Determine the [X, Y] coordinate at the center of the cell enclosing the given text.  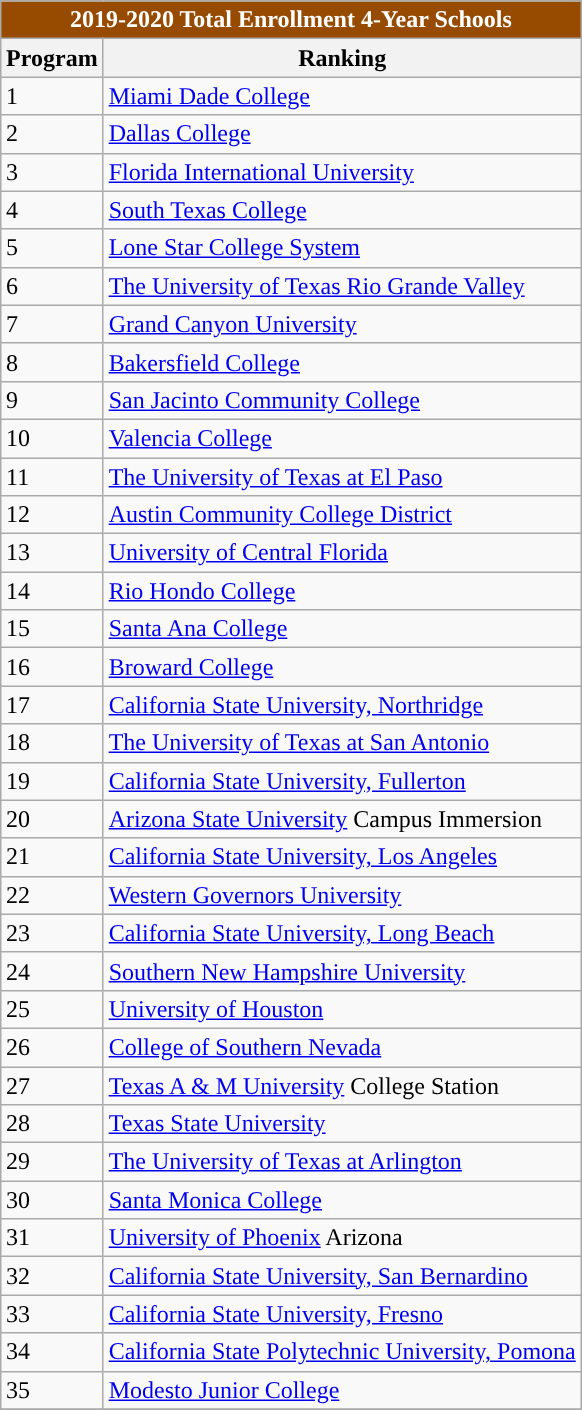
30 [52, 1200]
8 [52, 362]
17 [52, 705]
The University of Texas Rio Grande Valley [342, 286]
The University of Texas at El Paso [342, 477]
The University of Texas at Arlington [342, 1162]
14 [52, 591]
Western Governors University [342, 895]
California State University, Fresno [342, 1314]
Miami Dade College [342, 96]
Lone Star College System [342, 248]
10 [52, 438]
Broward College [342, 667]
California State University, Long Beach [342, 933]
Ranking [342, 58]
3 [52, 172]
Rio Hondo College [342, 591]
University of Phoenix Arizona [342, 1238]
Austin Community College District [342, 515]
7 [52, 324]
Santa Ana College [342, 629]
5 [52, 248]
31 [52, 1238]
The University of Texas at San Antonio [342, 743]
University of Houston [342, 1009]
26 [52, 1047]
South Texas College [342, 210]
6 [52, 286]
Texas A & M University College Station [342, 1085]
Texas State University [342, 1124]
34 [52, 1352]
Arizona State University Campus Immersion [342, 819]
19 [52, 781]
4 [52, 210]
35 [52, 1390]
27 [52, 1085]
University of Central Florida [342, 553]
11 [52, 477]
Grand Canyon University [342, 324]
California State University, San Bernardino [342, 1276]
18 [52, 743]
22 [52, 895]
2 [52, 134]
13 [52, 553]
2019-2020 Total Enrollment 4-Year Schools [292, 20]
23 [52, 933]
Dallas College [342, 134]
California State University, Northridge [342, 705]
15 [52, 629]
Southern New Hampshire University [342, 971]
32 [52, 1276]
9 [52, 400]
Modesto Junior College [342, 1390]
Program [52, 58]
1 [52, 96]
Santa Monica College [342, 1200]
20 [52, 819]
21 [52, 857]
24 [52, 971]
29 [52, 1162]
16 [52, 667]
25 [52, 1009]
33 [52, 1314]
Bakersfield College [342, 362]
Valencia College [342, 438]
28 [52, 1124]
California State Polytechnic University, Pomona [342, 1352]
Florida International University [342, 172]
San Jacinto Community College [342, 400]
12 [52, 515]
California State University, Fullerton [342, 781]
California State University, Los Angeles [342, 857]
College of Southern Nevada [342, 1047]
